Scan for the cell matching the given text and deliver its (X, Y) coordinate at center. 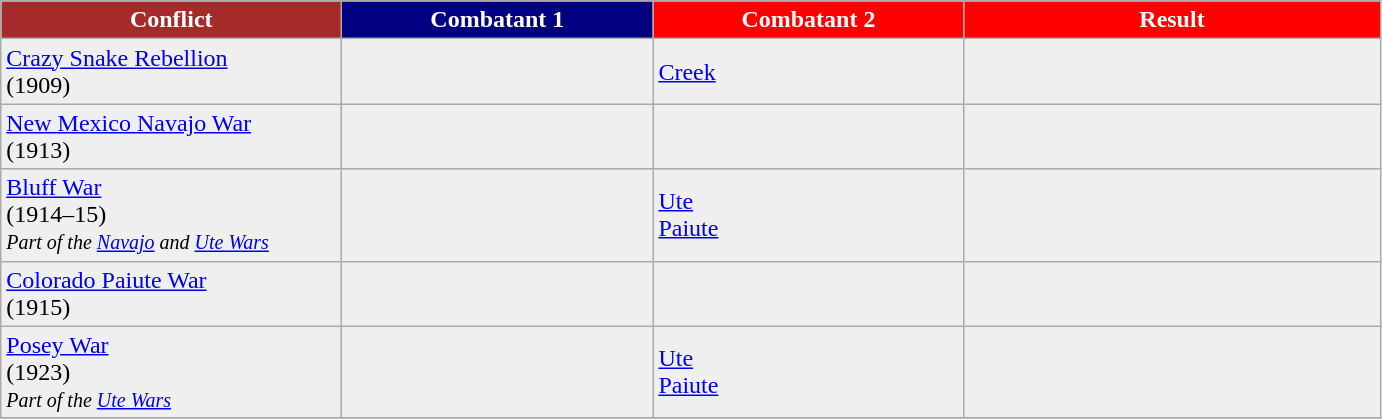
Creek (808, 72)
Colorado Paiute War(1915) (172, 294)
Bluff War(1914–15)Part of the Navajo and Ute Wars (172, 215)
Conflict (172, 20)
Combatant 2 (808, 20)
New Mexico Navajo War(1913) (172, 136)
Combatant 1 (498, 20)
Crazy Snake Rebellion(1909) (172, 72)
Result (1172, 20)
Posey War(1923)Part of the Ute Wars (172, 372)
